Return the [X, Y] coordinate for the center point of the cell that contains the specified text.  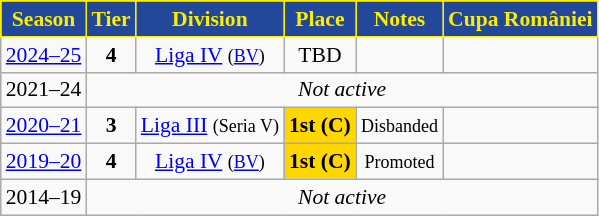
Division [210, 19]
2021–24 [44, 90]
Notes [400, 19]
Tier [110, 19]
Liga III (Seria V) [210, 126]
Season [44, 19]
TBD [320, 55]
Cupa României [520, 19]
Disbanded [400, 126]
2019–20 [44, 162]
2024–25 [44, 55]
3 [110, 126]
Place [320, 19]
2014–19 [44, 197]
Promoted [400, 162]
2020–21 [44, 126]
